Identify which cell holds the provided text, then report its [x, y] central coordinate. 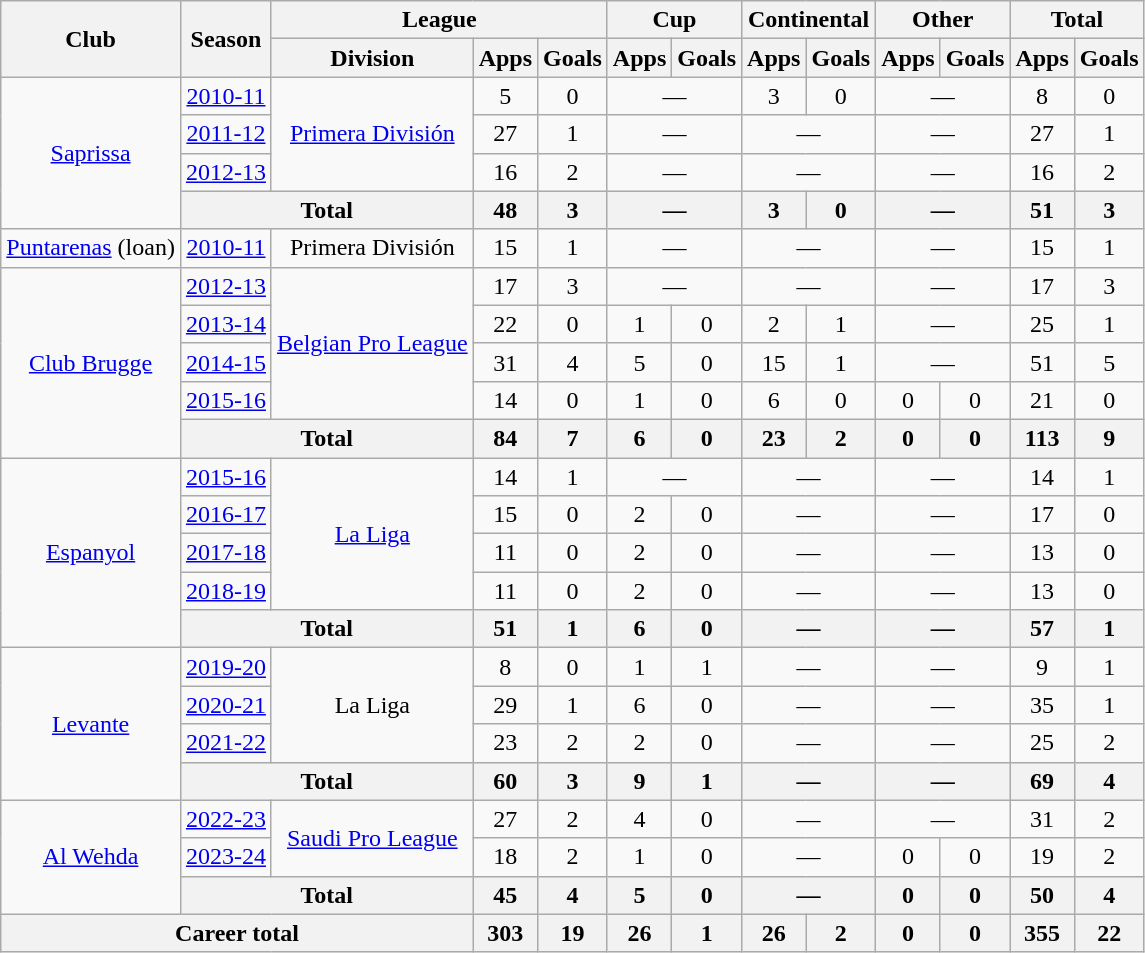
18 [505, 857]
Club [91, 39]
Espanyol [91, 553]
2021-22 [226, 743]
Puntarenas (loan) [91, 248]
57 [1042, 629]
355 [1042, 933]
Continental [809, 20]
Levante [91, 724]
29 [505, 705]
303 [505, 933]
Season [226, 39]
Al Wehda [91, 857]
7 [573, 438]
84 [505, 438]
2022-23 [226, 819]
Saprissa [91, 153]
2014-15 [226, 362]
League [439, 20]
35 [1042, 705]
Cup [674, 20]
69 [1042, 781]
2020-21 [226, 705]
Club Brugge [91, 362]
Division [372, 58]
2016-17 [226, 515]
2017-18 [226, 553]
50 [1042, 895]
2018-19 [226, 591]
Career total [237, 933]
Belgian Pro League [372, 343]
2013-14 [226, 324]
2011-12 [226, 134]
2023-24 [226, 857]
48 [505, 210]
2019-20 [226, 667]
Saudi Pro League [372, 838]
113 [1042, 438]
45 [505, 895]
21 [1042, 400]
Other [943, 20]
60 [505, 781]
